Search for the cell housing the specified text and yield its [X, Y] center coordinate. 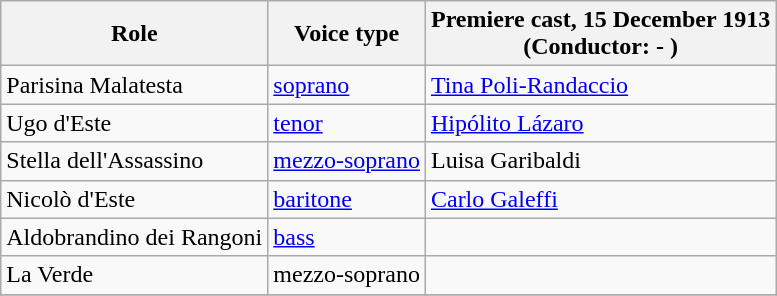
baritone [347, 199]
Hipólito Lázaro [600, 123]
Voice type [347, 34]
Carlo Galeffi [600, 199]
Stella dell'Assassino [134, 161]
Ugo d'Este [134, 123]
Aldobrandino dei Rangoni [134, 237]
Parisina Malatesta [134, 85]
Tina Poli-Randaccio [600, 85]
Premiere cast, 15 December 1913(Conductor: - ) [600, 34]
bass [347, 237]
tenor [347, 123]
La Verde [134, 275]
Role [134, 34]
Luisa Garibaldi [600, 161]
soprano [347, 85]
Nicolò d'Este [134, 199]
